Find where the given text appears and provide that cell's center as [x, y] coordinate. 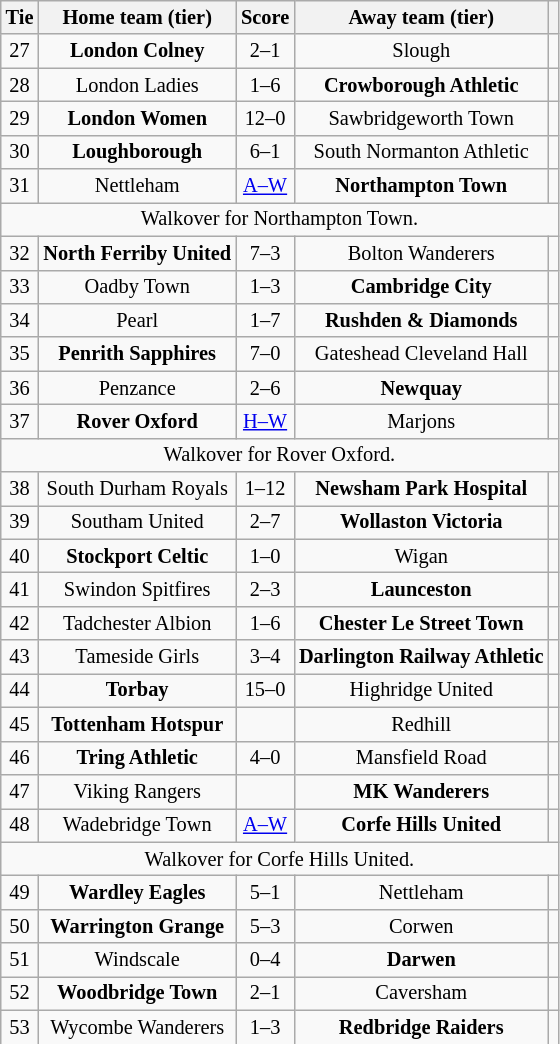
Wadebridge Town [137, 825]
Wigan [421, 556]
47 [20, 791]
Mansfield Road [421, 758]
Torbay [137, 690]
Launceston [421, 589]
34 [20, 320]
Marjons [421, 421]
Away team (tier) [421, 17]
Wycombe Wanderers [137, 1027]
Gateshead Cleveland Hall [421, 354]
36 [20, 388]
Walkover for Rover Oxford. [280, 455]
3–4 [265, 657]
Crowborough Athletic [421, 85]
27 [20, 51]
50 [20, 926]
South Normanton Athletic [421, 152]
Chester Le Street Town [421, 623]
Redbridge Raiders [421, 1027]
MK Wanderers [421, 791]
Wollaston Victoria [421, 522]
Redhill [421, 724]
12–0 [265, 118]
29 [20, 118]
30 [20, 152]
Highridge United [421, 690]
46 [20, 758]
Tameside Girls [137, 657]
38 [20, 489]
Bolton Wanderers [421, 253]
Penrith Sapphires [137, 354]
2–3 [265, 589]
Cambridge City [421, 287]
1–0 [265, 556]
39 [20, 522]
Home team (tier) [137, 17]
5–3 [265, 926]
37 [20, 421]
Darlington Railway Athletic [421, 657]
London Women [137, 118]
6–1 [265, 152]
28 [20, 85]
4–0 [265, 758]
44 [20, 690]
Stockport Celtic [137, 556]
Warrington Grange [137, 926]
H–W [265, 421]
42 [20, 623]
15–0 [265, 690]
Rover Oxford [137, 421]
Tring Athletic [137, 758]
41 [20, 589]
7–0 [265, 354]
5–1 [265, 892]
Wardley Eagles [137, 892]
Penzance [137, 388]
Tie [20, 17]
43 [20, 657]
Viking Rangers [137, 791]
52 [20, 993]
Newquay [421, 388]
Oadby Town [137, 287]
33 [20, 287]
1–7 [265, 320]
Slough [421, 51]
Loughborough [137, 152]
2–7 [265, 522]
Pearl [137, 320]
49 [20, 892]
Darwen [421, 960]
48 [20, 825]
31 [20, 186]
Caversham [421, 993]
Walkover for Corfe Hills United. [280, 859]
Southam United [137, 522]
Rushden & Diamonds [421, 320]
32 [20, 253]
Corwen [421, 926]
Walkover for Northampton Town. [280, 219]
Newsham Park Hospital [421, 489]
Windscale [137, 960]
35 [20, 354]
51 [20, 960]
45 [20, 724]
Tadchester Albion [137, 623]
2–6 [265, 388]
London Colney [137, 51]
1–12 [265, 489]
Woodbridge Town [137, 993]
7–3 [265, 253]
0–4 [265, 960]
Swindon Spitfires [137, 589]
Tottenham Hotspur [137, 724]
Score [265, 17]
Northampton Town [421, 186]
53 [20, 1027]
London Ladies [137, 85]
Corfe Hills United [421, 825]
North Ferriby United [137, 253]
Sawbridgeworth Town [421, 118]
South Durham Royals [137, 489]
40 [20, 556]
